Provide the [x, y] coordinate of the cell's center where the given text is located.  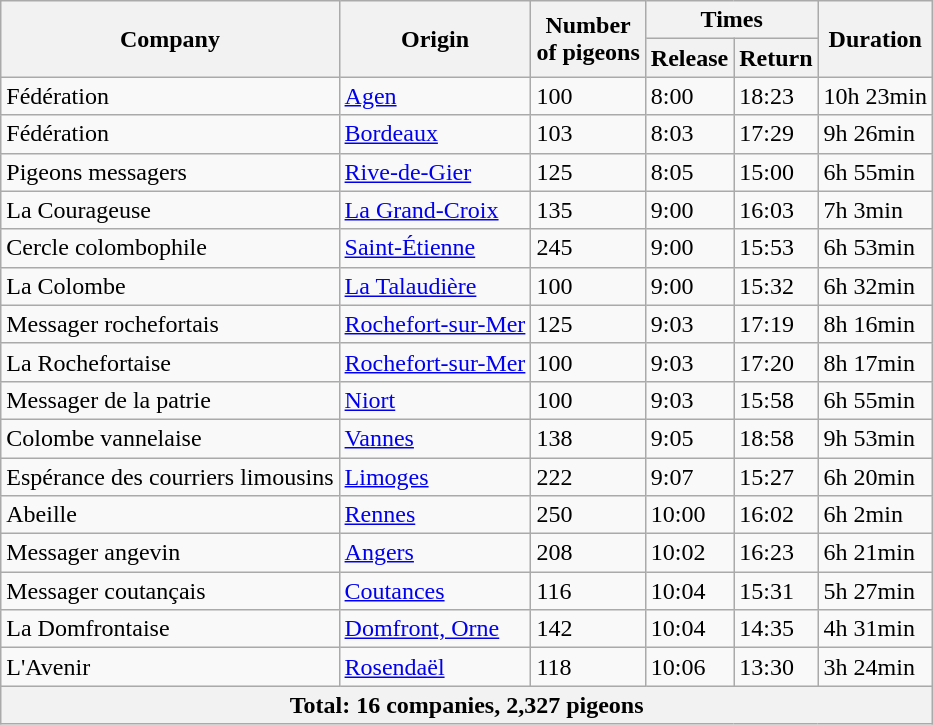
16:23 [776, 553]
Domfront, Orne [435, 629]
La Domfrontaise [170, 629]
5h 27min [875, 591]
6h 32min [875, 286]
Company [170, 39]
Rosendaël [435, 667]
Times [732, 20]
18:58 [776, 438]
208 [588, 553]
Coutances [435, 591]
Saint-Étienne [435, 248]
L'Avenir [170, 667]
245 [588, 248]
10h 23min [875, 96]
3h 24min [875, 667]
15:32 [776, 286]
Agen [435, 96]
15:00 [776, 172]
Espérance des courriers limousins [170, 477]
250 [588, 515]
15:58 [776, 400]
Origin [435, 39]
Pigeons messagers [170, 172]
Niort [435, 400]
10:02 [689, 553]
16:02 [776, 515]
Abeille [170, 515]
Messager angevin [170, 553]
6h 53min [875, 248]
8:05 [689, 172]
La Grand-Croix [435, 210]
14:35 [776, 629]
La Talaudière [435, 286]
9h 53min [875, 438]
116 [588, 591]
La Rochefortaise [170, 362]
Rive-de-Gier [435, 172]
Return [776, 58]
17:20 [776, 362]
Limoges [435, 477]
118 [588, 667]
Angers [435, 553]
8h 16min [875, 324]
10:06 [689, 667]
Total: 16 companies, 2,327 pigeons [467, 705]
135 [588, 210]
13:30 [776, 667]
6h 20min [875, 477]
10:00 [689, 515]
Release [689, 58]
Cercle colombophile [170, 248]
7h 3min [875, 210]
103 [588, 134]
15:31 [776, 591]
La Courageuse [170, 210]
6h 2min [875, 515]
8h 17min [875, 362]
17:19 [776, 324]
138 [588, 438]
17:29 [776, 134]
Duration [875, 39]
9:07 [689, 477]
142 [588, 629]
Colombe vannelaise [170, 438]
8:03 [689, 134]
Bordeaux [435, 134]
15:53 [776, 248]
La Colombe [170, 286]
16:03 [776, 210]
Messager de la patrie [170, 400]
15:27 [776, 477]
222 [588, 477]
Rennes [435, 515]
Vannes [435, 438]
Numberof pigeons [588, 39]
18:23 [776, 96]
Messager coutançais [170, 591]
6h 21min [875, 553]
4h 31min [875, 629]
8:00 [689, 96]
9:05 [689, 438]
Messager rochefortais [170, 324]
9h 26min [875, 134]
